Output the (x, y) coordinate of the center of the cell containing the given text.  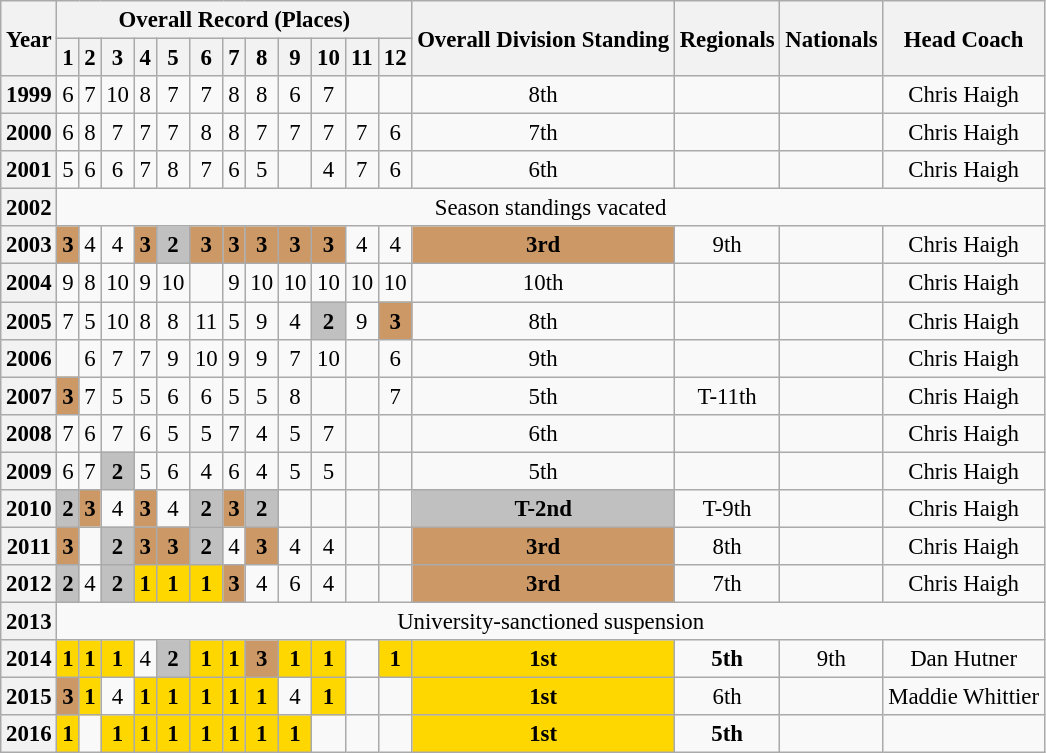
2002 (29, 208)
2016 (29, 734)
2010 (29, 509)
2013 (29, 621)
1999 (29, 95)
10th (544, 283)
2003 (29, 245)
Regionals (727, 38)
Dan Hutner (964, 659)
Nationals (832, 38)
2014 (29, 659)
2005 (29, 321)
Overall Division Standing (544, 38)
T-9th (727, 509)
2000 (29, 133)
2011 (29, 546)
University-sanctioned suspension (550, 621)
12 (394, 58)
T-11th (727, 396)
Overall Record (Places) (234, 20)
T-2nd (544, 509)
2007 (29, 396)
2008 (29, 433)
2001 (29, 170)
Year (29, 38)
Head Coach (964, 38)
2009 (29, 471)
2015 (29, 697)
2004 (29, 283)
Season standings vacated (550, 208)
2012 (29, 584)
2006 (29, 358)
Maddie Whittier (964, 697)
